Return the [X, Y] coordinate for the center point of the cell that contains the specified text.  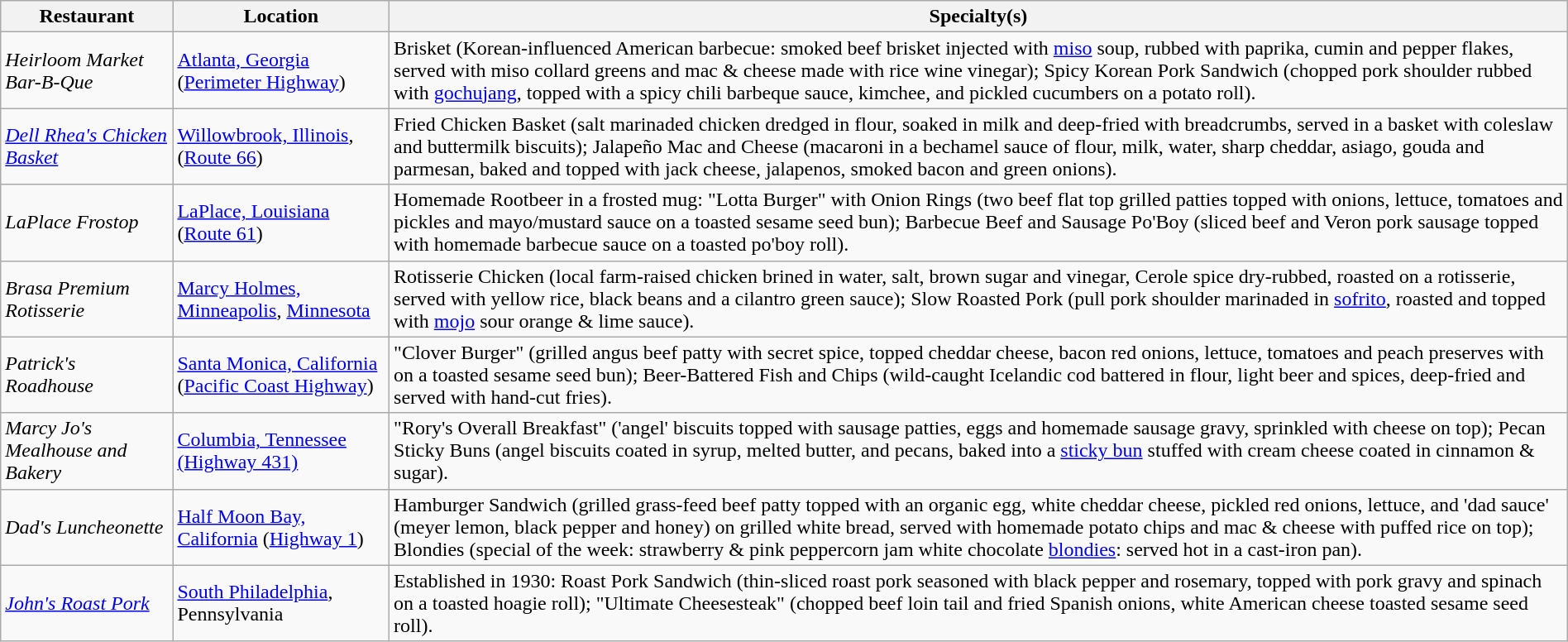
Marcy Holmes, Minneapolis, Minnesota [281, 299]
Dell Rhea's Chicken Basket [87, 146]
Atlanta, Georgia (Perimeter Highway) [281, 70]
Specialty(s) [979, 17]
Half Moon Bay, California (Highway 1) [281, 527]
Columbia, Tennessee (Highway 431) [281, 451]
Willowbrook, Illinois, (Route 66) [281, 146]
LaPlace Frostop [87, 223]
John's Roast Pork [87, 603]
Marcy Jo's Mealhouse and Bakery [87, 451]
Dad's Luncheonette [87, 527]
Brasa Premium Rotisserie [87, 299]
LaPlace, Louisiana (Route 61) [281, 223]
Location [281, 17]
Heirloom Market Bar-B-Que [87, 70]
Patrick's Roadhouse [87, 375]
Restaurant [87, 17]
South Philadelphia, Pennsylvania [281, 603]
Santa Monica, California (Pacific Coast Highway) [281, 375]
